Scan for the cell matching the given text and deliver its (X, Y) coordinate at center. 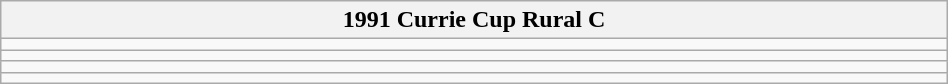
1991 Currie Cup Rural C (474, 20)
